Find where the given text appears and provide that cell's center as [X, Y] coordinate. 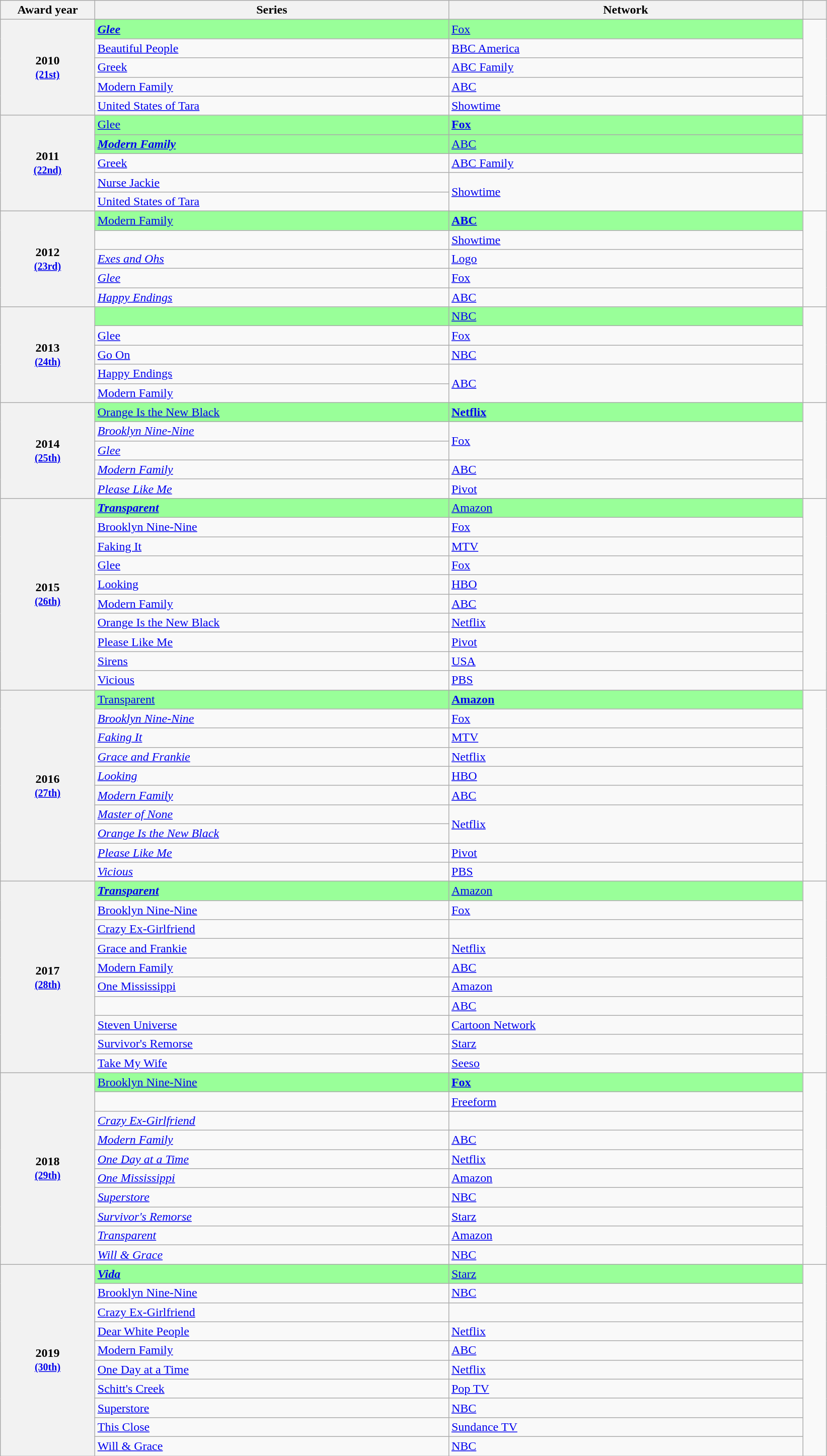
2013(24th) [48, 355]
Dear White People [272, 1331]
Nurse Jackie [272, 182]
2014(25th) [48, 450]
BBC America [625, 48]
Series [272, 10]
This Close [272, 1427]
Exes and Ohs [272, 259]
Go On [272, 355]
2016(27th) [48, 786]
2015(26th) [48, 594]
Cartoon Network [625, 1025]
USA [625, 661]
2010(21st) [48, 67]
Seeso [625, 1063]
Sundance TV [625, 1427]
Award year [48, 10]
Sirens [272, 661]
2019(30th) [48, 1360]
Logo [625, 259]
Network [625, 10]
Beautiful People [272, 48]
Freeform [625, 1101]
Vida [272, 1274]
Master of None [272, 814]
2017(28th) [48, 977]
2011(22nd) [48, 163]
2018(29th) [48, 1168]
Take My Wife [272, 1063]
Schitt's Creek [272, 1389]
Pop TV [625, 1389]
Steven Universe [272, 1025]
2012(23rd) [48, 259]
